Determine the [X, Y] coordinate at the center of the cell enclosing the given text.  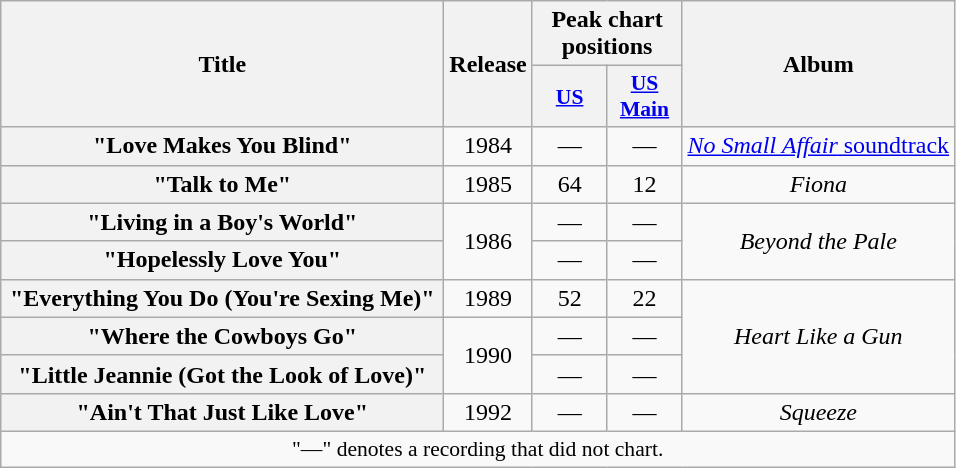
"—" denotes a recording that did not chart. [478, 449]
Heart Like a Gun [818, 336]
22 [644, 298]
Release [488, 64]
Peak chart positions [607, 34]
"Talk to Me" [222, 184]
Squeeze [818, 412]
12 [644, 184]
"Love Makes You Blind" [222, 146]
"Hopelessly Love You" [222, 260]
USMain [644, 96]
1992 [488, 412]
US [570, 96]
1990 [488, 355]
Title [222, 64]
52 [570, 298]
"Ain't That Just Like Love" [222, 412]
Album [818, 64]
1986 [488, 241]
1985 [488, 184]
Fiona [818, 184]
"Living in a Boy's World" [222, 222]
No Small Affair soundtrack [818, 146]
Beyond the Pale [818, 241]
"Where the Cowboys Go" [222, 336]
1984 [488, 146]
"Everything You Do (You're Sexing Me)" [222, 298]
64 [570, 184]
"Little Jeannie (Got the Look of Love)" [222, 374]
1989 [488, 298]
